Scan for the cell matching the given text and deliver its (X, Y) coordinate at center. 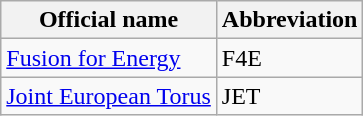
Abbreviation (290, 20)
JET (290, 96)
Official name (109, 20)
Joint European Torus (109, 96)
Fusion for Energy (109, 58)
F4E (290, 58)
